Return the (X, Y) coordinate for the center point of the cell that contains the specified text.  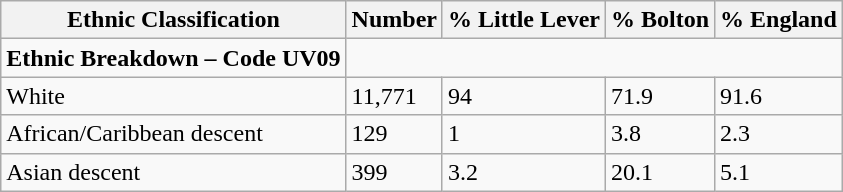
% Little Lever (524, 20)
399 (394, 172)
% Bolton (660, 20)
3.8 (660, 134)
1 (524, 134)
5.1 (779, 172)
94 (524, 96)
3.2 (524, 172)
Ethnic Breakdown – Code UV09 (174, 58)
% England (779, 20)
White (174, 96)
91.6 (779, 96)
Asian descent (174, 172)
11,771 (394, 96)
20.1 (660, 172)
2.3 (779, 134)
71.9 (660, 96)
African/Caribbean descent (174, 134)
Number (394, 20)
Ethnic Classification (174, 20)
129 (394, 134)
